Provide the [x, y] coordinate of the cell's center where the given text is located.  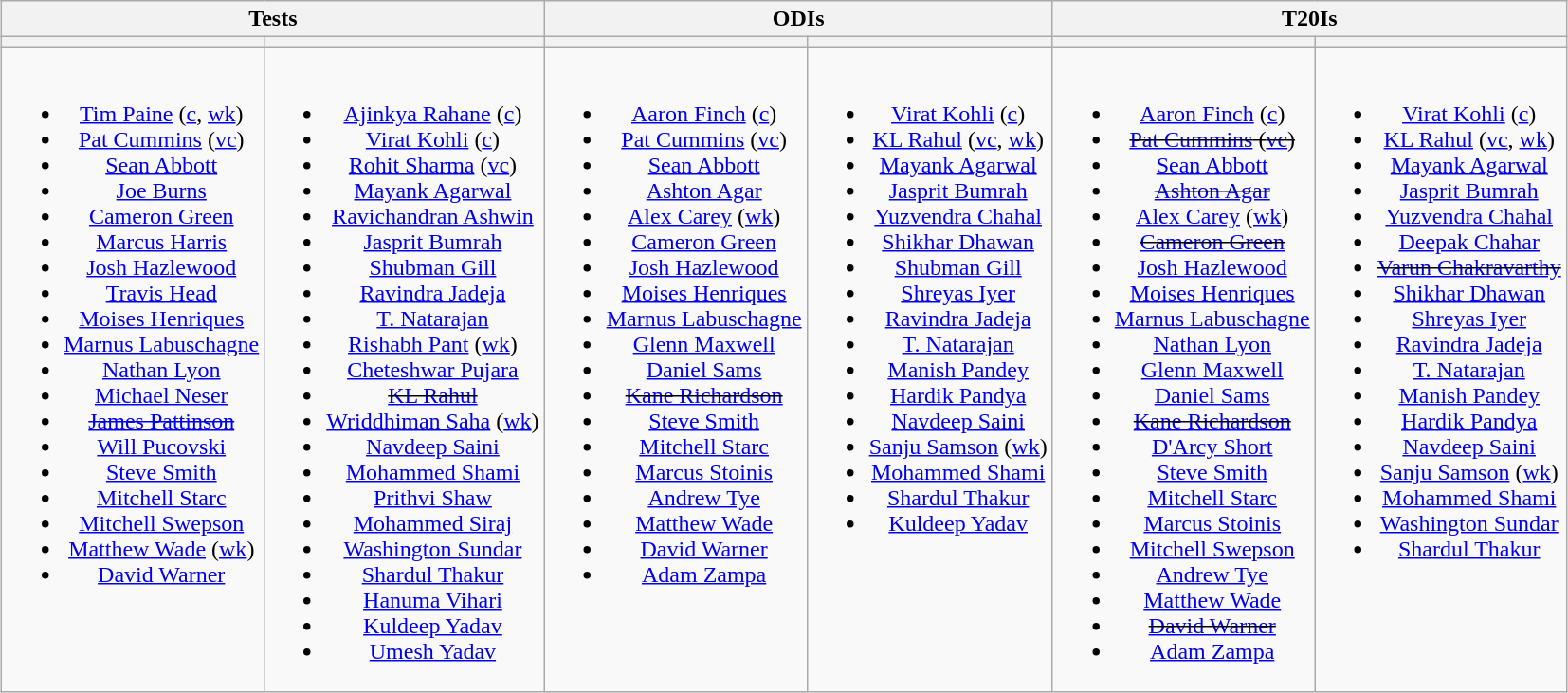
Tests [273, 19]
ODIs [798, 19]
T20Is [1309, 19]
